Identify which cell holds the provided text, then report its (X, Y) central coordinate. 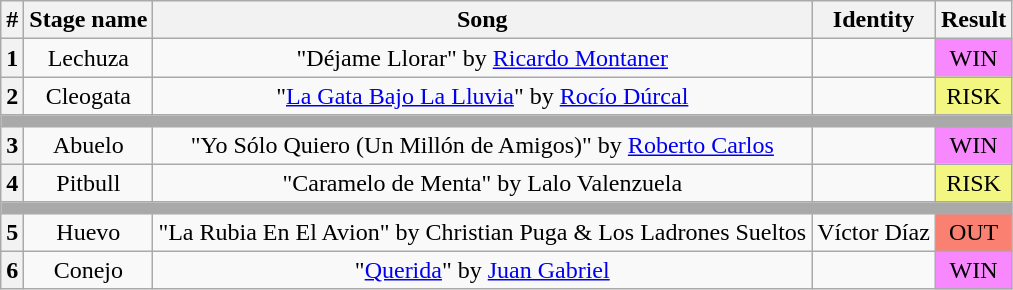
Conejo (88, 270)
OUT (973, 232)
"Caramelo de Menta" by Lalo Valenzuela (482, 183)
Huevo (88, 232)
6 (12, 270)
# (12, 20)
3 (12, 145)
Pitbull (88, 183)
"Déjame Llorar" by Ricardo Montaner (482, 58)
Cleogata (88, 96)
4 (12, 183)
5 (12, 232)
Víctor Díaz (874, 232)
Result (973, 20)
Stage name (88, 20)
Identity (874, 20)
"Yo Sólo Quiero (Un Millón de Amigos)" by Roberto Carlos (482, 145)
"Querida" by Juan Gabriel (482, 270)
Lechuza (88, 58)
2 (12, 96)
"La Rubia En El Avion" by Christian Puga & Los Ladrones Sueltos (482, 232)
Song (482, 20)
1 (12, 58)
Abuelo (88, 145)
"La Gata Bajo La Lluvia" by Rocío Dúrcal (482, 96)
